Extract the (X, Y) coordinate from the center of the cell holding the provided text.  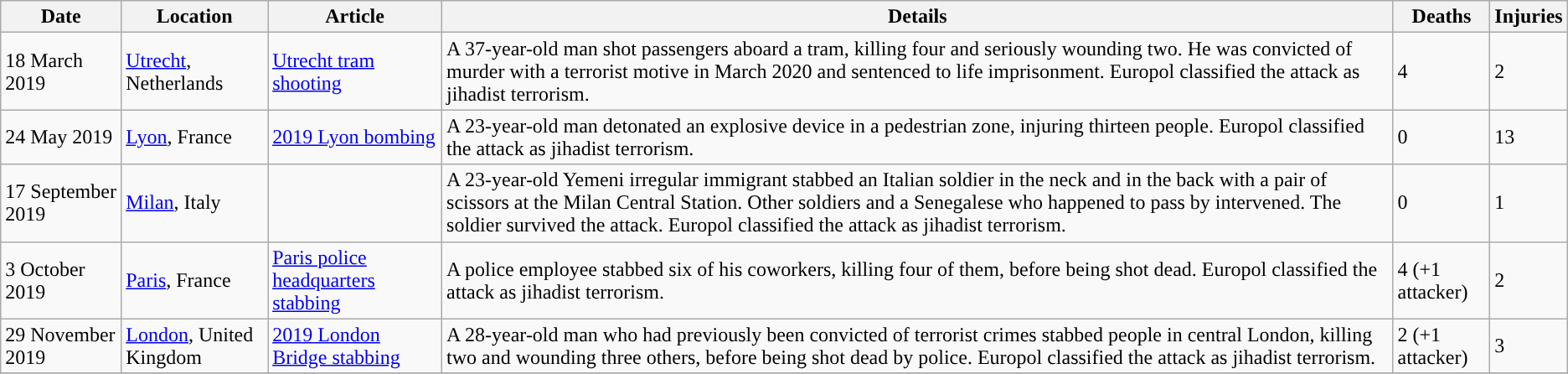
4 (1442, 71)
13 (1529, 138)
Injuries (1529, 17)
18 March 2019 (61, 71)
24 May 2019 (61, 138)
Location (194, 17)
3 (1529, 345)
Date (61, 17)
3 October 2019 (61, 280)
2 (+1 attacker) (1442, 345)
London, United Kingdom (194, 345)
2019 Lyon bombing (355, 138)
Lyon, France (194, 138)
Paris police headquarters stabbing (355, 280)
29 November 2019 (61, 345)
Utrecht tram shooting (355, 71)
Milan, Italy (194, 203)
Details (918, 17)
Paris, France (194, 280)
Deaths (1442, 17)
Utrecht, Netherlands (194, 71)
2019 London Bridge stabbing (355, 345)
A 23-year-old man detonated an explosive device in a pedestrian zone, injuring thirteen people. Europol classified the attack as jihadist terrorism. (918, 138)
4 (+1 attacker) (1442, 280)
17 September 2019 (61, 203)
1 (1529, 203)
Article (355, 17)
A police employee stabbed six of his coworkers, killing four of them, before being shot dead. Europol classified the attack as jihadist terrorism. (918, 280)
